Pinpoint the cell where the given text exists, returning its [x, y] midpoint coordinate. 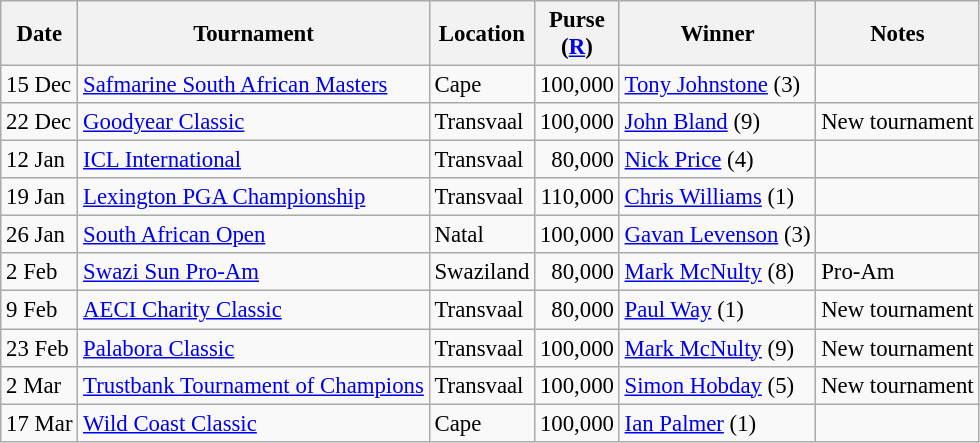
Gavan Levenson (3) [718, 235]
22 Dec [40, 122]
John Bland (9) [718, 122]
17 Mar [40, 423]
Lexington PGA Championship [254, 197]
Location [482, 34]
15 Dec [40, 85]
Paul Way (1) [718, 310]
26 Jan [40, 235]
110,000 [578, 197]
Nick Price (4) [718, 160]
12 Jan [40, 160]
Wild Coast Classic [254, 423]
Mark McNulty (9) [718, 348]
Trustbank Tournament of Champions [254, 385]
Goodyear Classic [254, 122]
Natal [482, 235]
19 Jan [40, 197]
Simon Hobday (5) [718, 385]
Tony Johnstone (3) [718, 85]
23 Feb [40, 348]
9 Feb [40, 310]
ICL International [254, 160]
Swaziland [482, 273]
Swazi Sun Pro-Am [254, 273]
South African Open [254, 235]
Date [40, 34]
Pro-Am [898, 273]
Mark McNulty (8) [718, 273]
Purse(R) [578, 34]
2 Feb [40, 273]
Chris Williams (1) [718, 197]
Palabora Classic [254, 348]
Tournament [254, 34]
Notes [898, 34]
AECI Charity Classic [254, 310]
Ian Palmer (1) [718, 423]
2 Mar [40, 385]
Safmarine South African Masters [254, 85]
Winner [718, 34]
